Return the (X, Y) coordinate for the center point of the cell that contains the specified text.  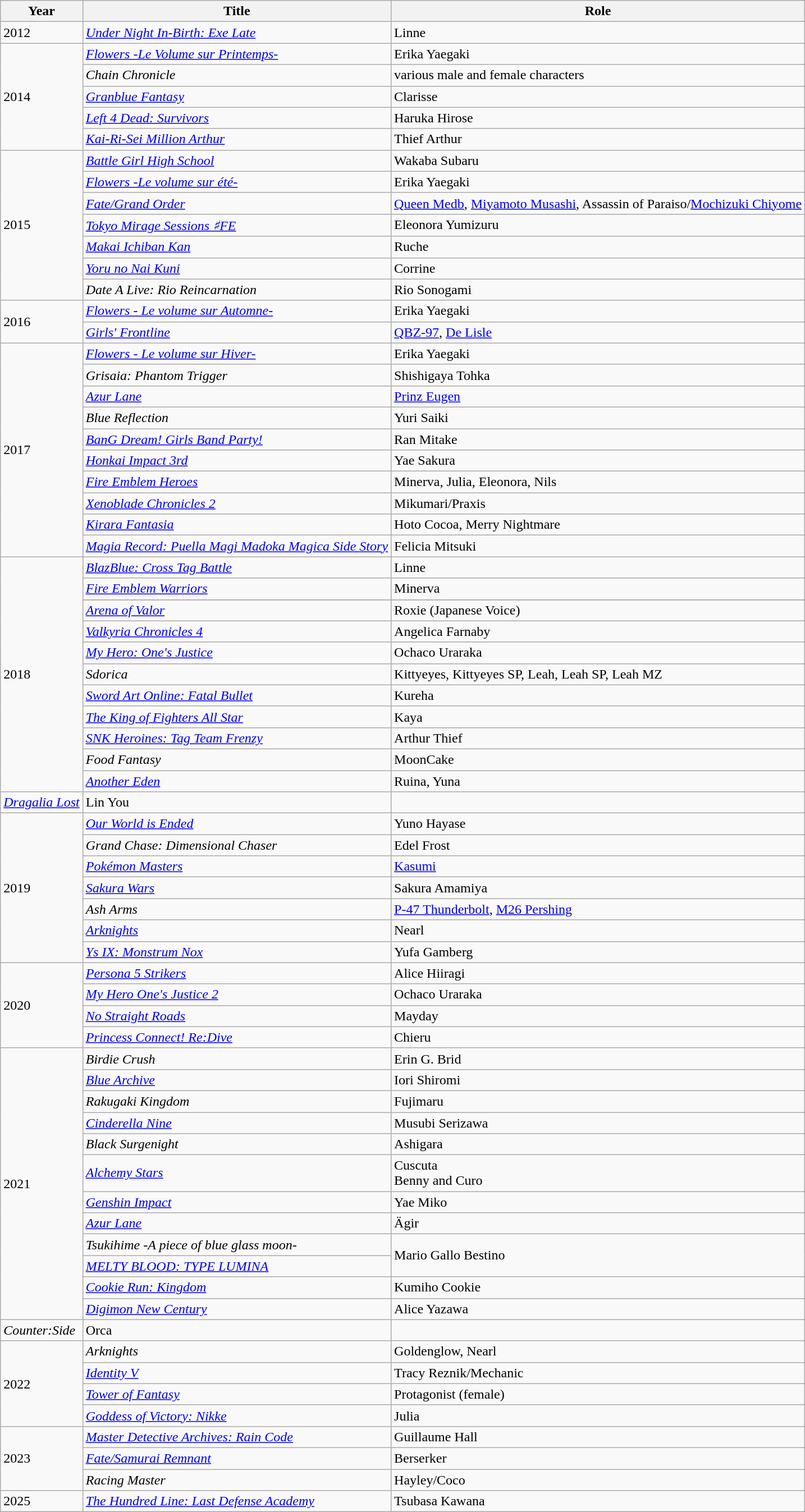
2019 (42, 888)
The Hundred Line: Last Defense Academy (237, 1501)
Roxie (Japanese Voice) (598, 610)
Digimon New Century (237, 1309)
Eleonora Yumizuru (598, 225)
2022 (42, 1383)
Minerva (598, 589)
Cinderella Nine (237, 1123)
Goddess of Victory: Nikke (237, 1415)
Tracy Reznik/Mechanic (598, 1373)
Pokémon Masters (237, 867)
Kureha (598, 695)
Arthur Thief (598, 738)
Angelica Farnaby (598, 631)
Identity V (237, 1373)
Yuno Hayase (598, 824)
CuscutaBenny and Curo (598, 1173)
Master Detective Archives: Rain Code (237, 1437)
MoonCake (598, 759)
Tokyo Mirage Sessions ♯FE (237, 225)
Kaya (598, 717)
Haruka Hirose (598, 118)
Under Night In-Birth: Exe Late (237, 33)
Ashigara (598, 1144)
Kai-Ri-Sei Million Arthur (237, 139)
Fujimaru (598, 1101)
Year (42, 11)
Flowers -Le Volume sur Printemps- (237, 54)
Corrine (598, 268)
Fate/Grand Order (237, 203)
Counter:Side (42, 1330)
Role (598, 11)
Sword Art Online: Fatal Bullet (237, 695)
Erin G. Brid (598, 1059)
Sakura Amamiya (598, 888)
Musubi Serizawa (598, 1123)
Valkyria Chronicles 4 (237, 631)
Flowers -Le volume sur été- (237, 182)
2012 (42, 33)
Yufa Gamberg (598, 952)
Thief Arthur (598, 139)
Fire Emblem Heroes (237, 482)
Orca (237, 1330)
Chieru (598, 1037)
Mikumari/Praxis (598, 503)
Protagonist (female) (598, 1394)
Kirara Fantasia (237, 525)
Grand Chase: Dimensional Chaser (237, 845)
2023 (42, 1458)
Mayday (598, 1016)
Another Eden (237, 781)
Persona 5 Strikers (237, 973)
BanG Dream! Girls Band Party! (237, 439)
P-47 Thunderbolt, M26 Pershing (598, 909)
Lin You (237, 803)
Guillaume Hall (598, 1437)
Kittyeyes, Kittyeyes SP, Leah, Leah SP, Leah MZ (598, 674)
Flowers - Le volume sur Automne- (237, 311)
Chain Chronicle (237, 75)
Xenoblade Chronicles 2 (237, 503)
Kasumi (598, 867)
Alchemy Stars (237, 1173)
Grisaia: Phantom Trigger (237, 375)
Clarisse (598, 97)
Rakugaki Kingdom (237, 1101)
Nearl (598, 931)
Sakura Wars (237, 888)
Yuri Saiki (598, 418)
Mario Gallo Bestino (598, 1256)
Ägir (598, 1224)
Rio Sonogami (598, 290)
Ruina, Yuna (598, 781)
Blue Reflection (237, 418)
Princess Connect! Re:Dive (237, 1037)
My Hero One's Justice 2 (237, 995)
Goldenglow, Nearl (598, 1351)
SNK Heroines: Tag Team Frenzy (237, 738)
2017 (42, 450)
2014 (42, 97)
Iori Shiromi (598, 1080)
Makai Ichiban Kan (237, 247)
Felicia Mitsuki (598, 546)
Fire Emblem Warriors (237, 589)
Sdorica (237, 674)
Genshin Impact (237, 1202)
2016 (42, 322)
Blue Archive (237, 1080)
2021 (42, 1184)
Yae Miko (598, 1202)
MELTY BLOOD: TYPE LUMINA (237, 1266)
Ruche (598, 247)
Shishigaya Tohka (598, 375)
2020 (42, 1005)
Ash Arms (237, 909)
Dragalia Lost (42, 803)
Granblue Fantasy (237, 97)
The King of Fighters All Star (237, 717)
Girls' Frontline (237, 332)
Yae Sakura (598, 461)
Racing Master (237, 1480)
Food Fantasy (237, 759)
Tsukihime -A piece of blue glass moon- (237, 1245)
Queen Medb, Miyamoto Musashi, Assassin of Paraiso/Mochizuki Chiyome (598, 203)
BlazBlue: Cross Tag Battle (237, 567)
Date A Live: Rio Reincarnation (237, 290)
No Straight Roads (237, 1016)
Battle Girl High School (237, 161)
Birdie Crush (237, 1059)
Fate/Samurai Remnant (237, 1458)
Ran Mitake (598, 439)
various male and female characters (598, 75)
QBZ-97, De Lisle (598, 332)
Yoru no Nai Kuni (237, 268)
Wakaba Subaru (598, 161)
Alice Yazawa (598, 1309)
Edel Frost (598, 845)
My Hero: One's Justice (237, 653)
Left 4 Dead: Survivors (237, 118)
Hayley/Coco (598, 1480)
Our World is Ended (237, 824)
Berserker (598, 1458)
Arena of Valor (237, 610)
2015 (42, 225)
Minerva, Julia, Eleonora, Nils (598, 482)
Flowers - Le volume sur Hiver- (237, 354)
Magia Record: Puella Magi Madoka Magica Side Story (237, 546)
Black Surgenight (237, 1144)
2018 (42, 675)
Hoto Cocoa, Merry Nightmare (598, 525)
Kumiho Cookie (598, 1288)
Julia (598, 1415)
Prinz Eugen (598, 396)
Tower of Fantasy (237, 1394)
Cookie Run: Kingdom (237, 1288)
Tsubasa Kawana (598, 1501)
Title (237, 11)
Honkai Impact 3rd (237, 461)
Alice Hiiragi (598, 973)
Ys IX: Monstrum Nox (237, 952)
2025 (42, 1501)
